Extract the [X, Y] coordinate from the center of the cell holding the provided text.  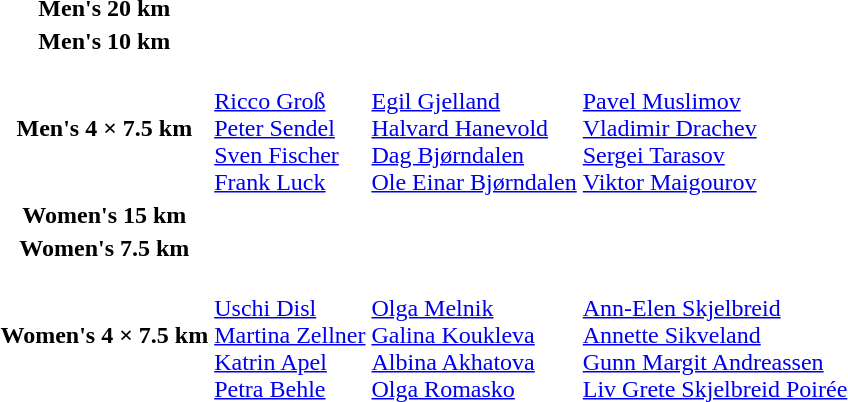
Ricco GroßPeter SendelSven FischerFrank Luck [290, 128]
Egil GjellandHalvard HanevoldDag BjørndalenOle Einar Bjørndalen [474, 128]
